Identify which cell holds the provided text, then report its [X, Y] central coordinate. 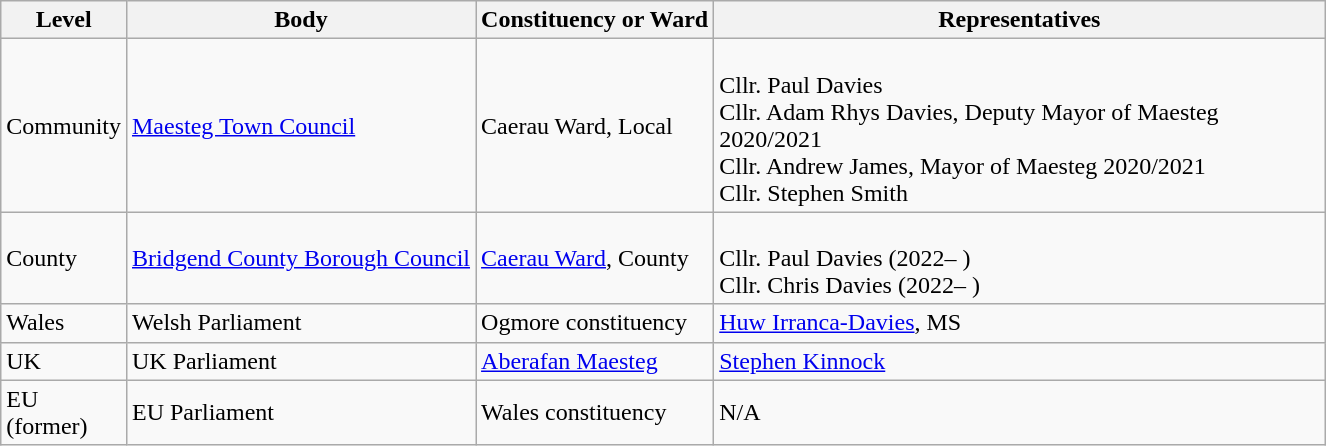
Representatives [1020, 20]
UK Parliament [300, 361]
Level [64, 20]
UK [64, 361]
Caerau Ward, County [595, 258]
Ogmore constituency [595, 323]
Body [300, 20]
Stephen Kinnock [1020, 361]
Welsh Parliament [300, 323]
Community [64, 126]
Caerau Ward, Local [595, 126]
N/A [1020, 412]
EU(former) [64, 412]
Cllr. Paul Davies Cllr. Adam Rhys Davies, Deputy Mayor of Maesteg 2020/2021 Cllr. Andrew James, Mayor of Maesteg 2020/2021 Cllr. Stephen Smith [1020, 126]
Aberafan Maesteg [595, 361]
County [64, 258]
Bridgend County Borough Council [300, 258]
Wales constituency [595, 412]
Cllr. Paul Davies (2022– ) Cllr. Chris Davies (2022– ) [1020, 258]
EU Parliament [300, 412]
Wales [64, 323]
Huw Irranca-Davies, MS [1020, 323]
Constituency or Ward [595, 20]
Maesteg Town Council [300, 126]
